Scan for the cell matching the given text and deliver its (x, y) coordinate at center. 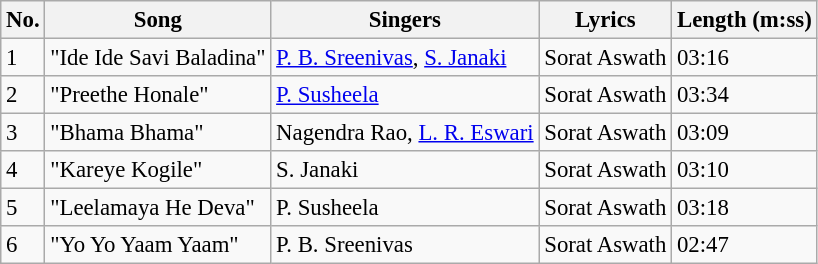
02:47 (744, 245)
5 (23, 208)
"Leelamaya He Deva" (158, 208)
Nagendra Rao, L. R. Eswari (405, 133)
Singers (405, 20)
"Yo Yo Yaam Yaam" (158, 245)
S. Janaki (405, 170)
4 (23, 170)
03:18 (744, 208)
03:16 (744, 58)
P. B. Sreenivas, S. Janaki (405, 58)
"Kareye Kogile" (158, 170)
"Preethe Honale" (158, 95)
P. B. Sreenivas (405, 245)
03:09 (744, 133)
03:10 (744, 170)
Length (m:ss) (744, 20)
Lyrics (606, 20)
No. (23, 20)
3 (23, 133)
"Ide Ide Savi Baladina" (158, 58)
03:34 (744, 95)
"Bhama Bhama" (158, 133)
2 (23, 95)
6 (23, 245)
Song (158, 20)
1 (23, 58)
